Locate the cell with the specified text and output its [X, Y] center coordinate. 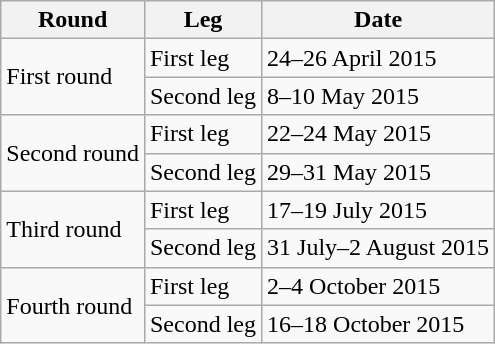
24–26 April 2015 [378, 58]
Date [378, 20]
Fourth round [73, 305]
22–24 May 2015 [378, 134]
Second round [73, 153]
Leg [202, 20]
29–31 May 2015 [378, 172]
Third round [73, 229]
2–4 October 2015 [378, 286]
17–19 July 2015 [378, 210]
16–18 October 2015 [378, 324]
First round [73, 77]
8–10 May 2015 [378, 96]
31 July–2 August 2015 [378, 248]
Round [73, 20]
